Extract the (X, Y) coordinate from the center of the cell holding the provided text.  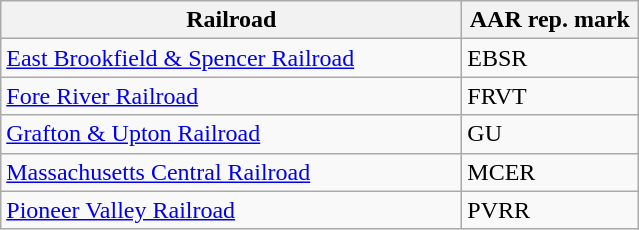
Pioneer Valley Railroad (232, 210)
East Brookfield & Spencer Railroad (232, 58)
AAR rep. mark (550, 20)
PVRR (550, 210)
MCER (550, 172)
Grafton & Upton Railroad (232, 134)
Fore River Railroad (232, 96)
FRVT (550, 96)
EBSR (550, 58)
Railroad (232, 20)
GU (550, 134)
Massachusetts Central Railroad (232, 172)
